Locate the cell with the specified text and output its [X, Y] center coordinate. 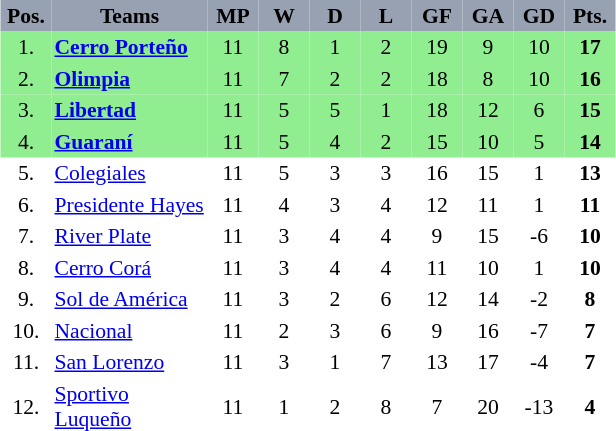
W [284, 16]
-2 [540, 300]
4. [26, 142]
5. [26, 174]
River Plate [130, 237]
Presidente Hayes [130, 205]
Pos. [26, 16]
GD [540, 16]
Guaraní [130, 142]
Olimpia [130, 79]
2. [26, 79]
1. [26, 48]
3. [26, 111]
Cerro Porteño [130, 48]
Teams [130, 16]
Sol de América [130, 300]
11. [26, 363]
-6 [540, 237]
19 [438, 48]
MP [234, 16]
7. [26, 237]
10. [26, 331]
Pts. [590, 16]
Libertad [130, 111]
8. [26, 268]
D [336, 16]
GF [438, 16]
San Lorenzo [130, 363]
L [386, 16]
-4 [540, 363]
9. [26, 300]
Cerro Corá [130, 268]
6. [26, 205]
Colegiales [130, 174]
Nacional [130, 331]
-7 [540, 331]
GA [488, 16]
